Return [x, y] of the center of cell containing provided text 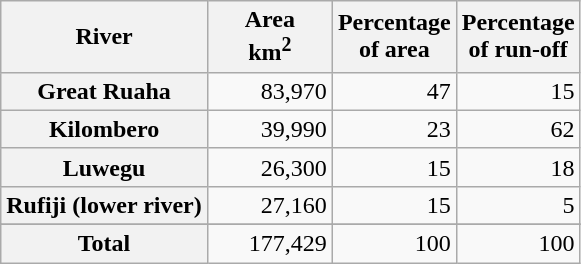
River [104, 37]
Areakm2 [270, 37]
23 [394, 129]
26,300 [270, 167]
Rufiji (lower river) [104, 205]
Great Ruaha [104, 91]
Luwegu [104, 167]
62 [518, 129]
5 [518, 205]
Total [104, 244]
Percentageof area [394, 37]
18 [518, 167]
83,970 [270, 91]
39,990 [270, 129]
Kilombero [104, 129]
47 [394, 91]
Percentageof run-off [518, 37]
177,429 [270, 244]
27,160 [270, 205]
